Determine the (x, y) coordinate at the center of the cell enclosing the given text.  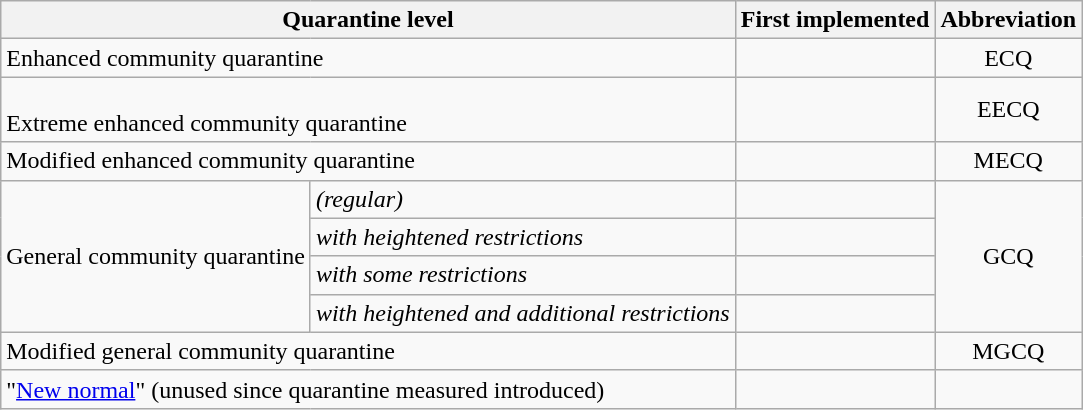
Modified general community quarantine (368, 351)
with some restrictions (522, 275)
First implemented (835, 20)
MGCQ (1008, 351)
General community quarantine (156, 256)
with heightened and additional restrictions (522, 313)
EECQ (1008, 110)
ECQ (1008, 58)
GCQ (1008, 256)
with heightened restrictions (522, 237)
"New normal" (unused since quarantine measured introduced) (368, 389)
Modified enhanced community quarantine (368, 161)
Quarantine level (368, 20)
(regular) (522, 199)
Enhanced community quarantine (368, 58)
MECQ (1008, 161)
Extreme enhanced community quarantine (368, 110)
Abbreviation (1008, 20)
